Provide the (x, y) coordinate of the cell's center where the given text is located.  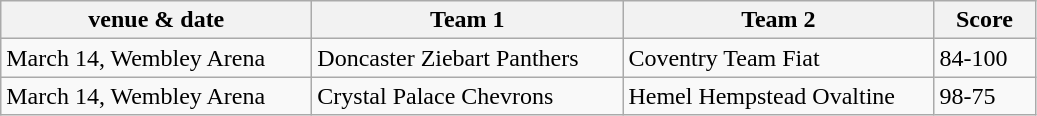
Team 1 (468, 20)
Hemel Hempstead Ovaltine (778, 96)
Coventry Team Fiat (778, 58)
84-100 (984, 58)
venue & date (156, 20)
98-75 (984, 96)
Team 2 (778, 20)
Doncaster Ziebart Panthers (468, 58)
Score (984, 20)
Crystal Palace Chevrons (468, 96)
